Detect which cell encompasses the target text, then output its (x, y) center coordinate. 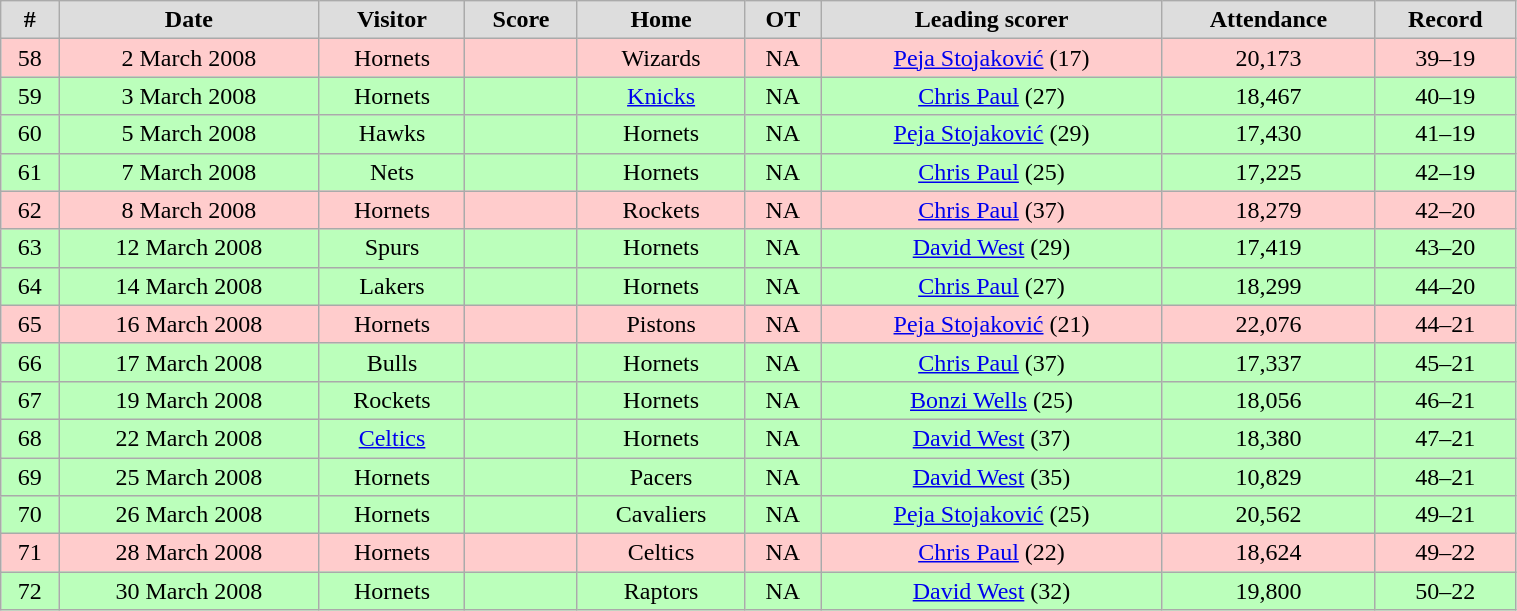
30 March 2008 (189, 591)
19,800 (1268, 591)
70 (30, 515)
18,056 (1268, 400)
Peja Stojaković (25) (992, 515)
Leading scorer (992, 20)
42–19 (1445, 172)
44–21 (1445, 324)
OT (783, 20)
20,562 (1268, 515)
Record (1445, 20)
5 March 2008 (189, 134)
49–21 (1445, 515)
17,430 (1268, 134)
David West (37) (992, 438)
39–19 (1445, 58)
Bulls (392, 362)
64 (30, 286)
19 March 2008 (189, 400)
45–21 (1445, 362)
David West (29) (992, 248)
66 (30, 362)
20,173 (1268, 58)
17,337 (1268, 362)
48–21 (1445, 477)
18,299 (1268, 286)
50–22 (1445, 591)
72 (30, 591)
3 March 2008 (189, 96)
17,419 (1268, 248)
67 (30, 400)
71 (30, 553)
68 (30, 438)
David West (32) (992, 591)
25 March 2008 (189, 477)
Wizards (661, 58)
42–20 (1445, 210)
46–21 (1445, 400)
7 March 2008 (189, 172)
Peja Stojaković (17) (992, 58)
18,380 (1268, 438)
18,467 (1268, 96)
28 March 2008 (189, 553)
16 March 2008 (189, 324)
62 (30, 210)
59 (30, 96)
Date (189, 20)
12 March 2008 (189, 248)
Chris Paul (22) (992, 553)
61 (30, 172)
49–22 (1445, 553)
10,829 (1268, 477)
Visitor (392, 20)
Nets (392, 172)
17 March 2008 (189, 362)
Home (661, 20)
Attendance (1268, 20)
# (30, 20)
69 (30, 477)
63 (30, 248)
8 March 2008 (189, 210)
44–20 (1445, 286)
Peja Stojaković (29) (992, 134)
Score (521, 20)
41–19 (1445, 134)
Bonzi Wells (25) (992, 400)
Spurs (392, 248)
Knicks (661, 96)
Pistons (661, 324)
Peja Stojaković (21) (992, 324)
26 March 2008 (189, 515)
18,624 (1268, 553)
43–20 (1445, 248)
65 (30, 324)
22,076 (1268, 324)
18,279 (1268, 210)
Chris Paul (25) (992, 172)
David West (35) (992, 477)
40–19 (1445, 96)
60 (30, 134)
Pacers (661, 477)
Lakers (392, 286)
22 March 2008 (189, 438)
47–21 (1445, 438)
2 March 2008 (189, 58)
Cavaliers (661, 515)
Raptors (661, 591)
58 (30, 58)
17,225 (1268, 172)
Hawks (392, 134)
14 March 2008 (189, 286)
